Return the (x, y) coordinate for the center point of the cell that contains the specified text.  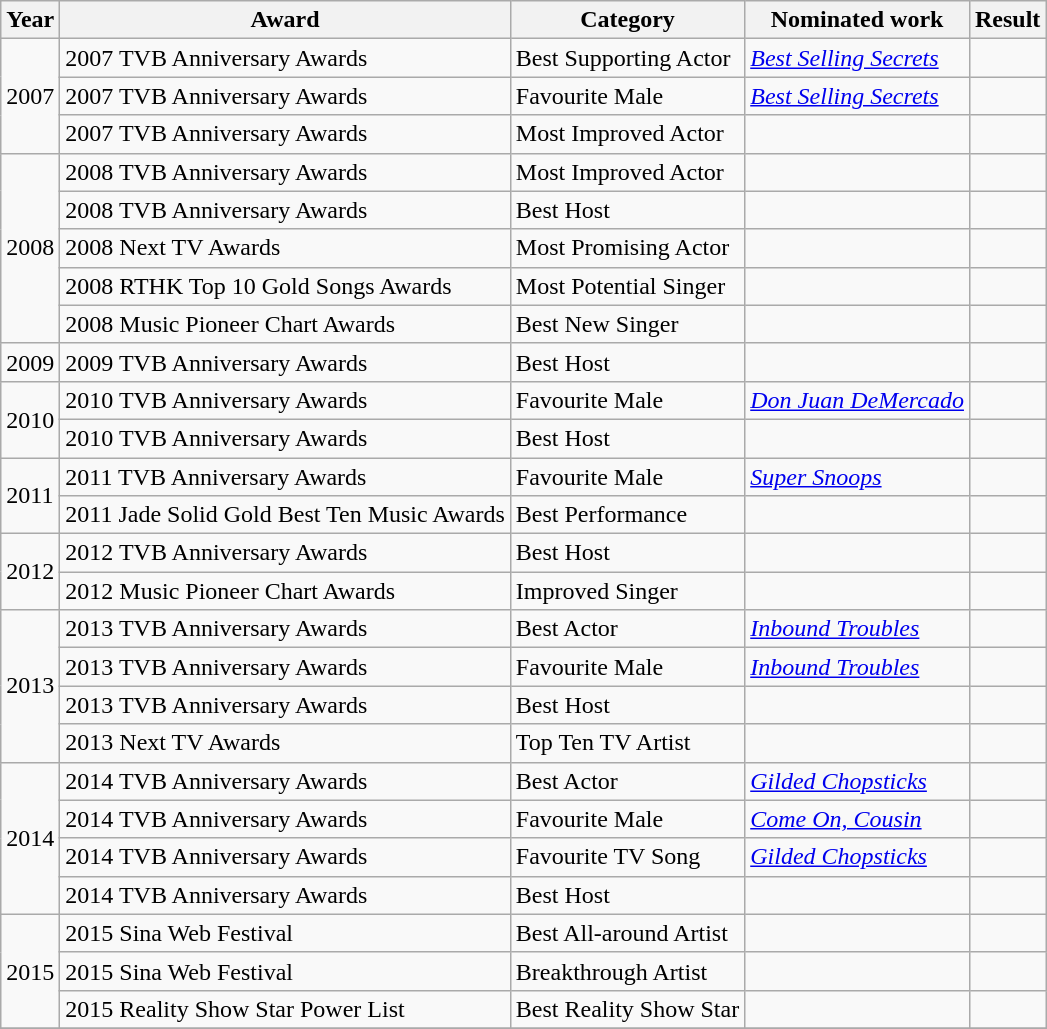
Best Performance (627, 515)
Best Supporting Actor (627, 58)
Award (285, 20)
Favourite TV Song (627, 857)
2009 (30, 362)
2010 (30, 419)
Nominated work (858, 20)
2013 (30, 686)
Category (627, 20)
2015 (30, 971)
2008 RTHK Top 10 Gold Songs Awards (285, 286)
Come On, Cousin (858, 819)
2011 Jade Solid Gold Best Ten Music Awards (285, 515)
2008 (30, 248)
Breakthrough Artist (627, 971)
2012 TVB Anniversary Awards (285, 553)
2012 (30, 572)
Best Reality Show Star (627, 1009)
Result (1007, 20)
Best All-around Artist (627, 933)
2011 (30, 496)
Super Snoops (858, 477)
Top Ten TV Artist (627, 743)
2012 Music Pioneer Chart Awards (285, 591)
Best New Singer (627, 324)
Most Potential Singer (627, 286)
Year (30, 20)
2013 Next TV Awards (285, 743)
2008 Music Pioneer Chart Awards (285, 324)
2007 (30, 96)
2014 (30, 838)
2008 Next TV Awards (285, 248)
Improved Singer (627, 591)
2011 TVB Anniversary Awards (285, 477)
Don Juan DeMercado (858, 400)
Most Promising Actor (627, 248)
2009 TVB Anniversary Awards (285, 362)
2015 Reality Show Star Power List (285, 1009)
